Provide the (x, y) coordinate of the cell's center where the given text is located.  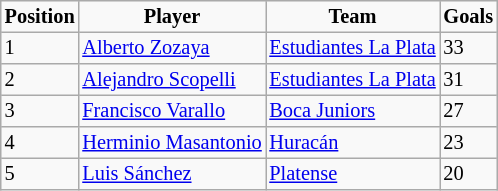
23 (468, 143)
20 (468, 174)
Goals (468, 17)
Alejandro Scopelli (172, 80)
Francisco Varallo (172, 111)
3 (40, 111)
Huracán (353, 143)
Team (353, 17)
5 (40, 174)
Platense (353, 174)
33 (468, 48)
27 (468, 111)
2 (40, 80)
31 (468, 80)
Position (40, 17)
Player (172, 17)
Herminio Masantonio (172, 143)
Luis Sánchez (172, 174)
1 (40, 48)
Alberto Zozaya (172, 48)
4 (40, 143)
Boca Juniors (353, 111)
